Identify which cell holds the provided text, then report its (X, Y) central coordinate. 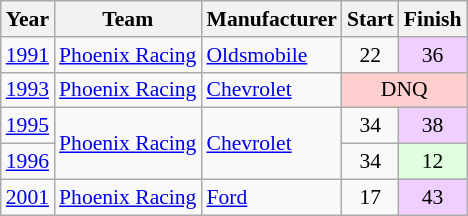
Manufacturer (271, 19)
1993 (28, 90)
43 (433, 197)
Team (128, 19)
1991 (28, 55)
12 (433, 162)
Oldsmobile (271, 55)
36 (433, 55)
1995 (28, 126)
DNQ (404, 90)
Ford (271, 197)
17 (370, 197)
1996 (28, 162)
2001 (28, 197)
Start (370, 19)
38 (433, 126)
Finish (433, 19)
Year (28, 19)
22 (370, 55)
